Identify which cell holds the provided text, then report its [X, Y] central coordinate. 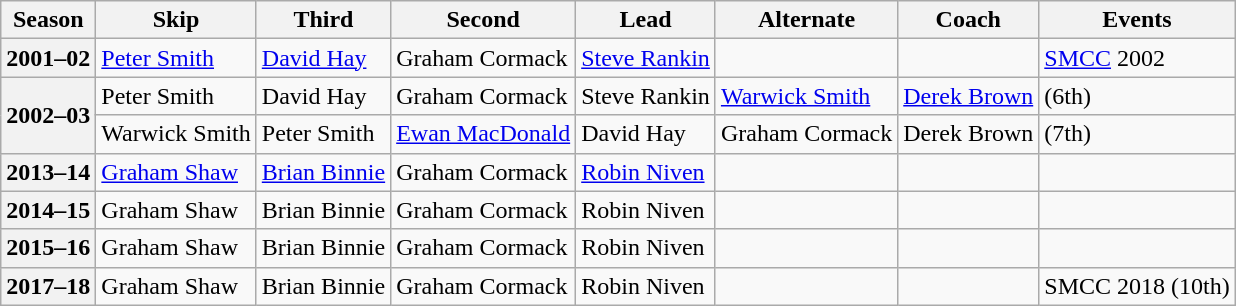
Events [1137, 20]
(7th) [1137, 134]
2015–16 [48, 248]
Lead [646, 20]
2017–18 [48, 286]
2014–15 [48, 210]
2001–02 [48, 58]
Third [323, 20]
Alternate [806, 20]
(6th) [1137, 96]
SMCC 2018 (10th) [1137, 286]
Ewan MacDonald [484, 134]
2013–14 [48, 172]
2002–03 [48, 115]
SMCC 2002 [1137, 58]
Season [48, 20]
Skip [176, 20]
Second [484, 20]
Coach [968, 20]
